Scan for the cell matching the given text and deliver its (X, Y) coordinate at center. 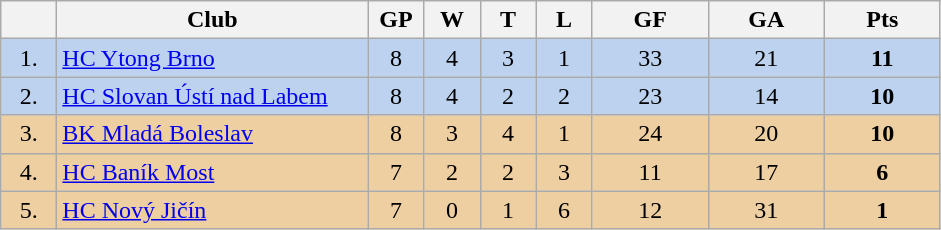
4. (29, 172)
3. (29, 134)
T (508, 20)
0 (452, 210)
24 (650, 134)
Club (212, 20)
L (564, 20)
GP (396, 20)
W (452, 20)
2. (29, 96)
Pts (882, 20)
1. (29, 58)
14 (766, 96)
21 (766, 58)
23 (650, 96)
HC Slovan Ústí nad Labem (212, 96)
HC Nový Jičín (212, 210)
HC Baník Most (212, 172)
BK Mladá Boleslav (212, 134)
20 (766, 134)
12 (650, 210)
5. (29, 210)
17 (766, 172)
HC Ytong Brno (212, 58)
GF (650, 20)
33 (650, 58)
GA (766, 20)
31 (766, 210)
